Extract the [x, y] coordinate from the center of the cell holding the provided text.  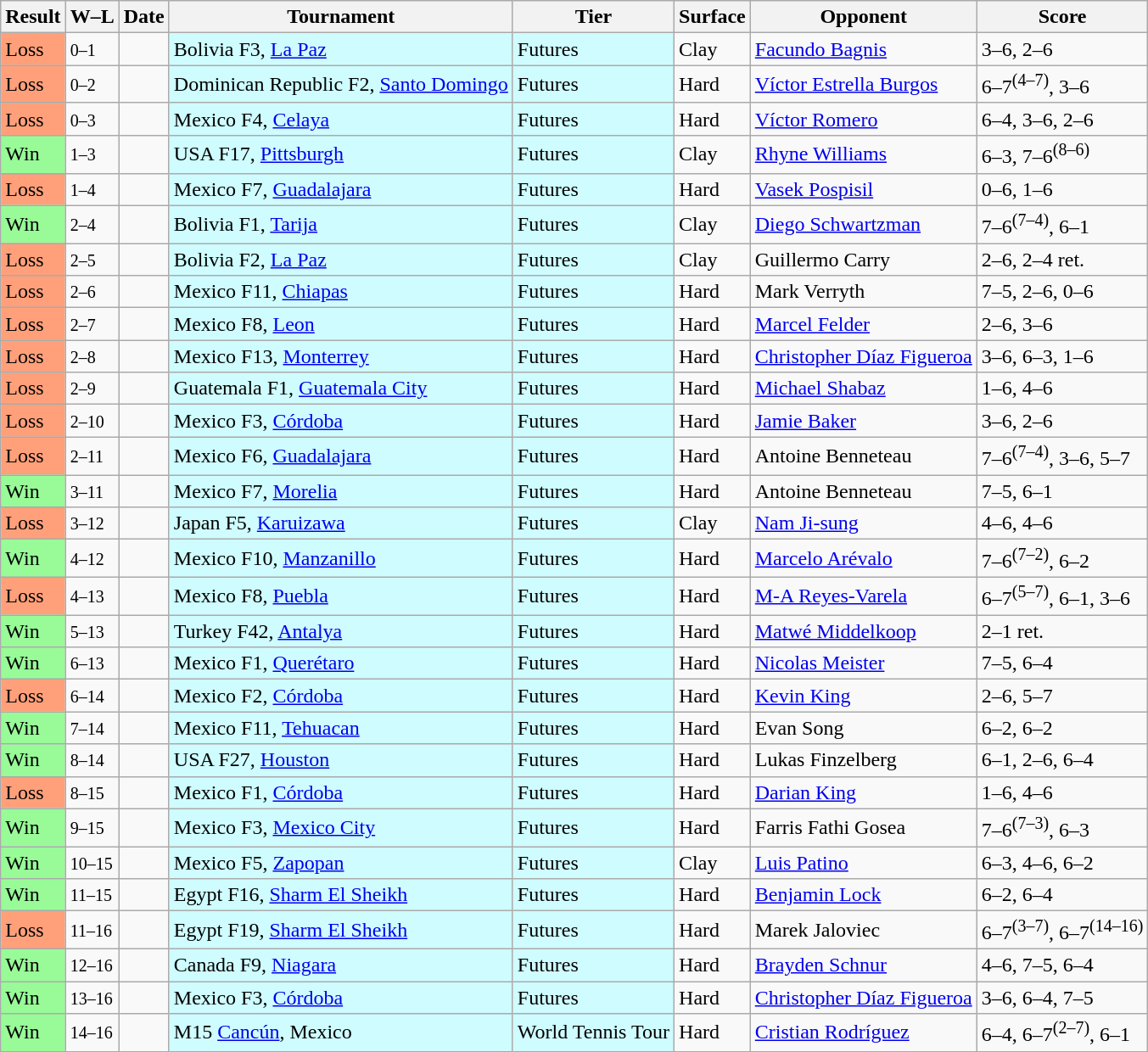
7–14 [92, 728]
4–6, 7–5, 6–4 [1062, 965]
Mexico F2, Córdoba [341, 696]
Egypt F19, Sharm El Sheikh [341, 930]
Canada F9, Niagara [341, 965]
Turkey F42, Antalya [341, 631]
Nicolas Meister [864, 663]
Opponent [864, 17]
3–11 [92, 491]
6–14 [92, 696]
2–1 ret. [1062, 631]
Mark Verryth [864, 292]
Mexico F3, Mexico City [341, 828]
7–5, 2–6, 0–6 [1062, 292]
6–7(5–7), 6–1, 3–6 [1062, 596]
Egypt F16, Sharm El Sheikh [341, 895]
USA F17, Pittsburgh [341, 154]
Dominican Republic F2, Santo Domingo [341, 85]
Mexico F7, Guadalajara [341, 189]
12–16 [92, 965]
2–10 [92, 421]
14–16 [92, 1033]
2–7 [92, 324]
2–11 [92, 456]
Víctor Romero [864, 119]
8–15 [92, 792]
7–6(7–2), 6–2 [1062, 558]
Rhyne Williams [864, 154]
Surface [713, 17]
Benjamin Lock [864, 895]
Mexico F1, Querétaro [341, 663]
Farris Fathi Gosea [864, 828]
0–3 [92, 119]
2–6 [92, 292]
0–6, 1–6 [1062, 189]
6–4, 6–7(2–7), 6–1 [1062, 1033]
6–7(4–7), 3–6 [1062, 85]
4–6, 4–6 [1062, 523]
Date [144, 17]
9–15 [92, 828]
Marek Jaloviec [864, 930]
Tier [593, 17]
6–3, 4–6, 6–2 [1062, 863]
Michael Shabaz [864, 389]
2–5 [92, 260]
6–3, 7–6(8–6) [1062, 154]
Score [1062, 17]
Marcel Felder [864, 324]
8–14 [92, 760]
4–12 [92, 558]
11–16 [92, 930]
Mexico F8, Puebla [341, 596]
Mexico F6, Guadalajara [341, 456]
2–6, 5–7 [1062, 696]
Bolivia F2, La Paz [341, 260]
Kevin King [864, 696]
Mexico F11, Chiapas [341, 292]
Bolivia F3, La Paz [341, 49]
Luis Patino [864, 863]
6–2, 6–2 [1062, 728]
7–5, 6–1 [1062, 491]
M15 Cancún, Mexico [341, 1033]
Diego Schwartzman [864, 224]
Víctor Estrella Burgos [864, 85]
Guillermo Carry [864, 260]
Mexico F8, Leon [341, 324]
6–13 [92, 663]
Mexico F4, Celaya [341, 119]
Mexico F10, Manzanillo [341, 558]
Mexico F7, Morelia [341, 491]
Darian King [864, 792]
6–1, 2–6, 6–4 [1062, 760]
6–2, 6–4 [1062, 895]
Matwé Middelkoop [864, 631]
World Tennis Tour [593, 1033]
Lukas Finzelberg [864, 760]
10–15 [92, 863]
5–13 [92, 631]
3–6, 6–3, 1–6 [1062, 356]
1–4 [92, 189]
2–4 [92, 224]
2–6, 2–4 ret. [1062, 260]
Nam Ji-sung [864, 523]
Result [33, 17]
2–8 [92, 356]
0–1 [92, 49]
7–6(7–4), 3–6, 5–7 [1062, 456]
2–6, 3–6 [1062, 324]
3–12 [92, 523]
W–L [92, 17]
11–15 [92, 895]
Mexico F11, Tehuacan [341, 728]
Guatemala F1, Guatemala City [341, 389]
6–4, 3–6, 2–6 [1062, 119]
USA F27, Houston [341, 760]
Facundo Bagnis [864, 49]
Bolivia F1, Tarija [341, 224]
M-A Reyes-Varela [864, 596]
1–3 [92, 154]
Evan Song [864, 728]
Cristian Rodríguez [864, 1033]
Mexico F1, Córdoba [341, 792]
7–6(7–4), 6–1 [1062, 224]
Vasek Pospisil [864, 189]
Mexico F5, Zapopan [341, 863]
6–7(3–7), 6–7(14–16) [1062, 930]
Tournament [341, 17]
13–16 [92, 997]
Marcelo Arévalo [864, 558]
0–2 [92, 85]
Mexico F13, Monterrey [341, 356]
Jamie Baker [864, 421]
Japan F5, Karuizawa [341, 523]
2–9 [92, 389]
7–6(7–3), 6–3 [1062, 828]
4–13 [92, 596]
3–6, 6–4, 7–5 [1062, 997]
7–5, 6–4 [1062, 663]
Brayden Schnur [864, 965]
